Pinpoint the cell where the given text exists, returning its (X, Y) midpoint coordinate. 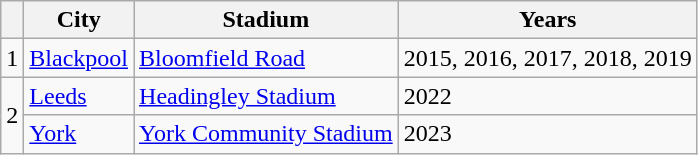
Bloomfield Road (266, 58)
Years (548, 20)
2023 (548, 134)
1 (12, 58)
City (79, 20)
Leeds (79, 96)
2015, 2016, 2017, 2018, 2019 (548, 58)
York (79, 134)
2022 (548, 96)
2 (12, 115)
Stadium (266, 20)
Blackpool (79, 58)
Headingley Stadium (266, 96)
York Community Stadium (266, 134)
